Return the [x, y] coordinate for the center point of the cell that contains the specified text.  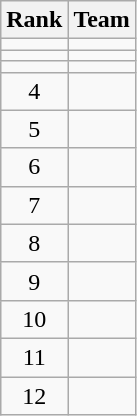
4 [34, 91]
Team [102, 20]
8 [34, 243]
12 [34, 395]
10 [34, 319]
5 [34, 129]
7 [34, 205]
9 [34, 281]
Rank [34, 20]
6 [34, 167]
11 [34, 357]
